Determine the [x, y] coordinate at the center of the cell enclosing the given text.  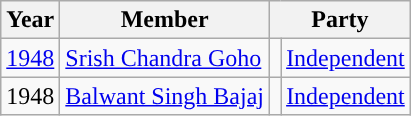
Srish Chandra Goho [165, 58]
Year [30, 20]
Balwant Singh Bajaj [165, 96]
Member [165, 20]
Party [340, 20]
